Return the (x, y) coordinate for the center point of the cell that contains the specified text.  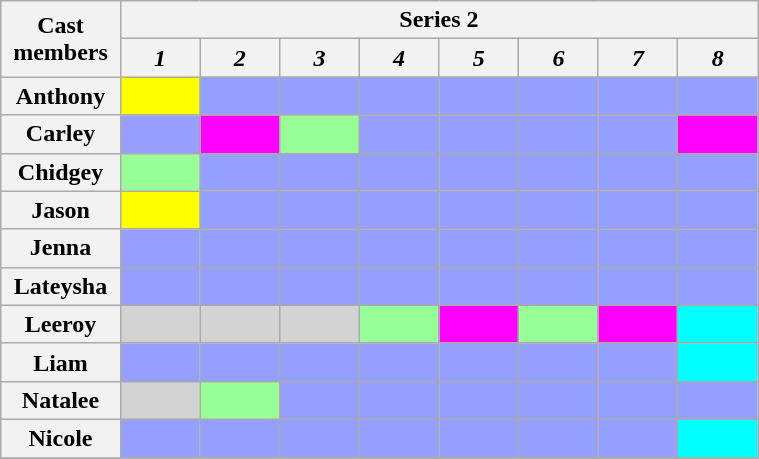
Jenna (61, 248)
Cast members (61, 39)
4 (399, 58)
Leeroy (61, 324)
Lateysha (61, 286)
1 (160, 58)
Natalee (61, 400)
Jason (61, 210)
6 (559, 58)
Chidgey (61, 172)
7 (638, 58)
Carley (61, 134)
8 (718, 58)
3 (320, 58)
Series 2 (438, 20)
2 (240, 58)
Anthony (61, 96)
Liam (61, 362)
Nicole (61, 438)
5 (479, 58)
